From the cell containing the given text, extract its center point as [X, Y] coordinate. 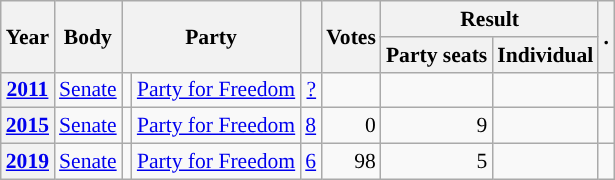
Result [490, 19]
5 [436, 162]
Individual [545, 55]
2011 [28, 90]
? [310, 90]
Party seats [436, 55]
. [606, 36]
8 [310, 126]
6 [310, 162]
9 [436, 126]
Year [28, 36]
2015 [28, 126]
Votes [351, 36]
2019 [28, 162]
98 [351, 162]
Party [212, 36]
Body [88, 36]
0 [351, 126]
